Scan for the cell matching the given text and deliver its (X, Y) coordinate at center. 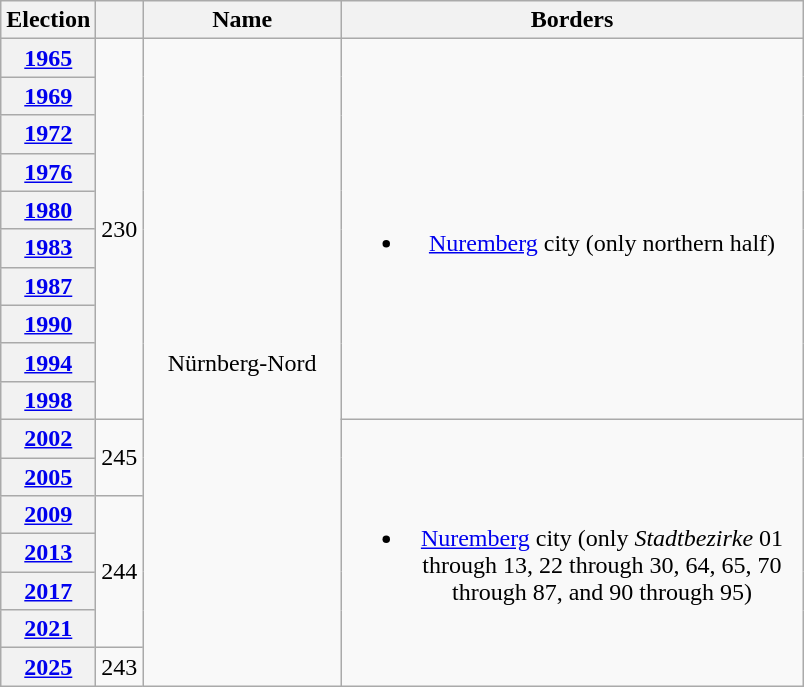
2013 (48, 553)
2002 (48, 438)
230 (120, 230)
1987 (48, 286)
1990 (48, 324)
1998 (48, 400)
2009 (48, 515)
1980 (48, 210)
245 (120, 457)
1976 (48, 172)
1965 (48, 58)
2021 (48, 629)
2005 (48, 477)
2025 (48, 667)
1994 (48, 362)
Nuremberg city (only Stadtbezirke 01 through 13, 22 through 30, 64, 65, 70 through 87, and 90 through 95) (572, 552)
Election (48, 20)
Borders (572, 20)
Nuremberg city (only northern half) (572, 230)
243 (120, 667)
Nürnberg-Nord (242, 362)
1972 (48, 134)
1983 (48, 248)
244 (120, 572)
2017 (48, 591)
Name (242, 20)
1969 (48, 96)
